Extract the (X, Y) coordinate from the center of the cell holding the provided text.  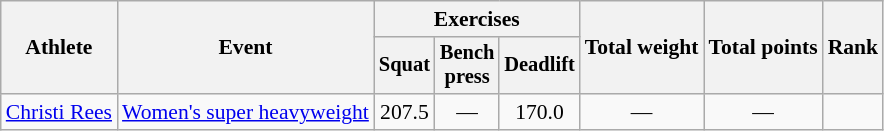
Athlete (59, 48)
170.0 (539, 112)
Christi Rees (59, 112)
Total weight (642, 48)
Exercises (477, 19)
Event (246, 48)
Rank (854, 48)
Benchpress (467, 66)
207.5 (404, 112)
Total points (764, 48)
Squat (404, 66)
Deadlift (539, 66)
Women's super heavyweight (246, 112)
